Determine the [x, y] coordinate at the center of the cell enclosing the given text.  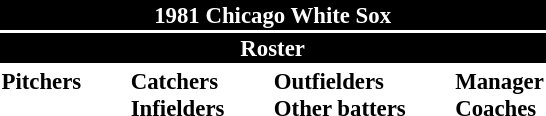
1981 Chicago White Sox [272, 15]
Roster [272, 48]
